From the cell containing the given text, extract its center point as [X, Y] coordinate. 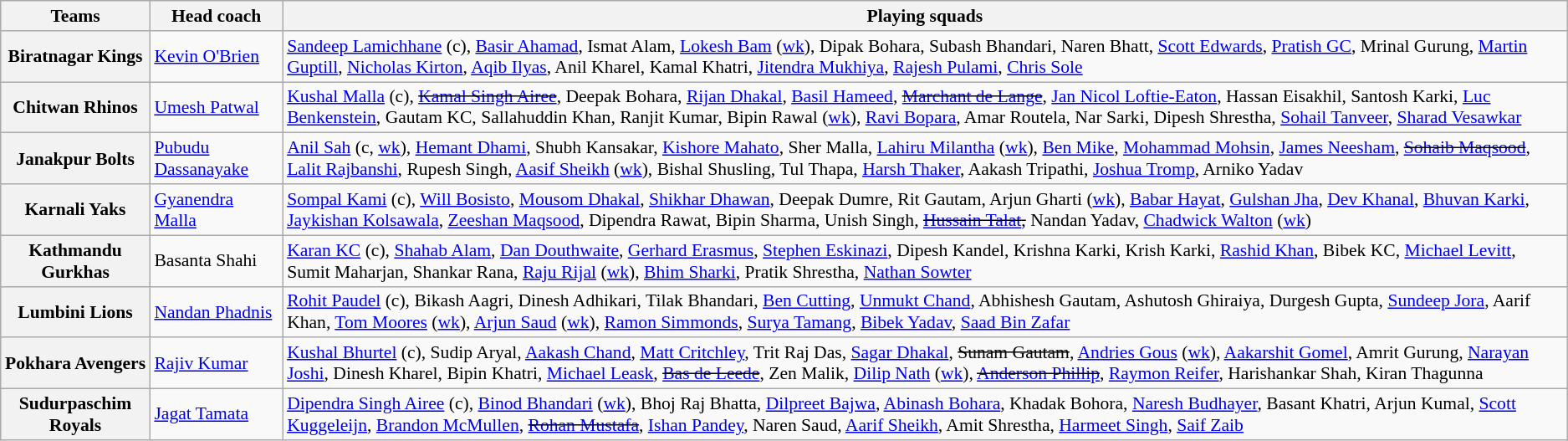
Kevin O'Brien [216, 57]
Basanta Shahi [216, 261]
Lumbini Lions [75, 311]
Pubudu Dassanayake [216, 159]
Head coach [216, 16]
Umesh Patwal [216, 107]
Rajiv Kumar [216, 363]
Jagat Tamata [216, 415]
Chitwan Rhinos [75, 107]
Sudurpaschim Royals [75, 415]
Kathmandu Gurkhas [75, 261]
Gyanendra Malla [216, 209]
Karnali Yaks [75, 209]
Playing squads [925, 16]
Teams [75, 16]
Biratnagar Kings [75, 57]
Pokhara Avengers [75, 363]
Janakpur Bolts [75, 159]
Nandan Phadnis [216, 311]
